Identify which cell holds the provided text, then report its [x, y] central coordinate. 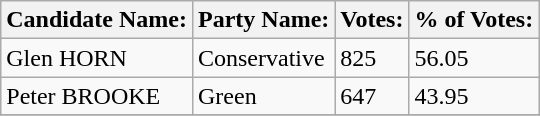
647 [372, 96]
Party Name: [263, 20]
Green [263, 96]
Peter BROOKE [97, 96]
Candidate Name: [97, 20]
56.05 [474, 58]
Glen HORN [97, 58]
% of Votes: [474, 20]
Conservative [263, 58]
825 [372, 58]
43.95 [474, 96]
Votes: [372, 20]
